Determine the (X, Y) coordinate at the center of the cell enclosing the given text.  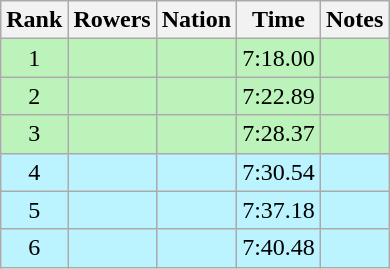
5 (34, 210)
7:37.18 (279, 210)
4 (34, 172)
6 (34, 248)
7:18.00 (279, 58)
2 (34, 96)
Rowers (112, 20)
7:22.89 (279, 96)
Time (279, 20)
Notes (354, 20)
7:30.54 (279, 172)
1 (34, 58)
3 (34, 134)
Nation (196, 20)
7:28.37 (279, 134)
7:40.48 (279, 248)
Rank (34, 20)
